From the cell containing the given text, extract its center point as [X, Y] coordinate. 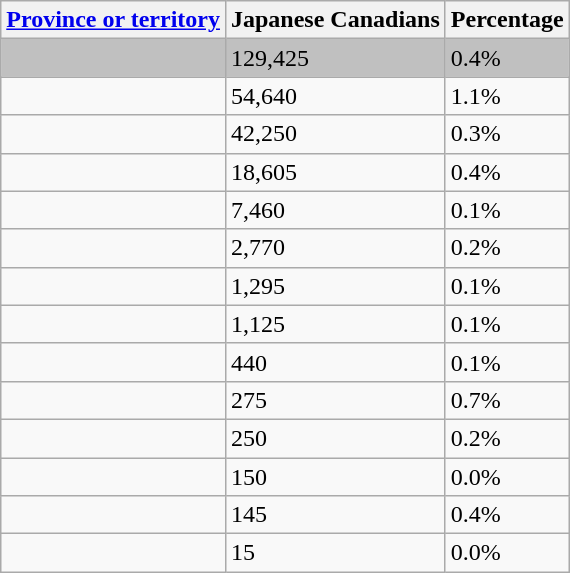
54,640 [335, 96]
440 [335, 362]
2,770 [335, 248]
7,460 [335, 210]
0.3% [507, 134]
250 [335, 438]
150 [335, 477]
275 [335, 400]
18,605 [335, 172]
Province or territory [114, 20]
1,295 [335, 286]
Percentage [507, 20]
15 [335, 553]
42,250 [335, 134]
1,125 [335, 324]
129,425 [335, 58]
145 [335, 515]
1.1% [507, 96]
Japanese Canadians [335, 20]
0.7% [507, 400]
